Identify which cell holds the provided text, then report its (X, Y) central coordinate. 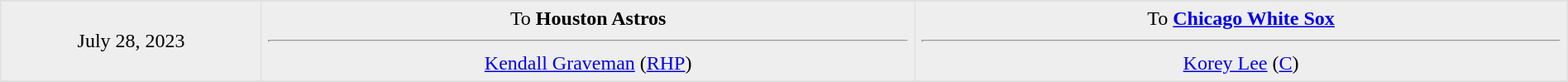
To Chicago White SoxKorey Lee (C) (1241, 41)
To Houston AstrosKendall Graveman (RHP) (587, 41)
July 28, 2023 (131, 41)
